Extract the (x, y) coordinate from the center of the cell holding the provided text.  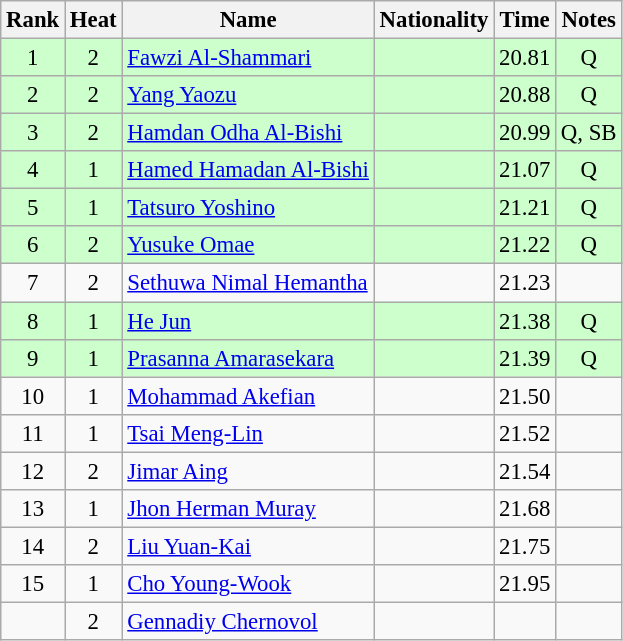
Sethuwa Nimal Hemantha (248, 283)
Q, SB (589, 133)
Prasanna Amarasekara (248, 358)
8 (33, 321)
Tsai Meng-Lin (248, 433)
20.81 (525, 58)
10 (33, 396)
21.52 (525, 433)
Fawzi Al-Shammari (248, 58)
21.39 (525, 358)
21.95 (525, 584)
20.99 (525, 133)
21.75 (525, 546)
Hamed Hamadan Al-Bishi (248, 170)
Time (525, 20)
9 (33, 358)
Liu Yuan-Kai (248, 546)
21.07 (525, 170)
Heat (94, 20)
He Jun (248, 321)
21.21 (525, 208)
Yang Yaozu (248, 95)
21.38 (525, 321)
20.88 (525, 95)
12 (33, 471)
5 (33, 208)
13 (33, 509)
6 (33, 245)
4 (33, 170)
Notes (589, 20)
Jimar Aing (248, 471)
Yusuke Omae (248, 245)
Hamdan Odha Al-Bishi (248, 133)
21.68 (525, 509)
21.23 (525, 283)
21.22 (525, 245)
Nationality (434, 20)
14 (33, 546)
Mohammad Akefian (248, 396)
3 (33, 133)
21.50 (525, 396)
15 (33, 584)
7 (33, 283)
Rank (33, 20)
Jhon Herman Muray (248, 509)
Gennadiy Chernovol (248, 621)
Name (248, 20)
11 (33, 433)
21.54 (525, 471)
Cho Young-Wook (248, 584)
Tatsuro Yoshino (248, 208)
